For the text-containing cell, return its midpoint in [x, y] coordinate format. 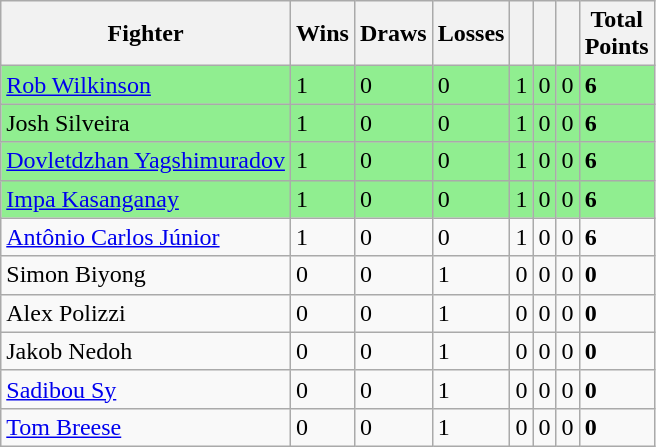
Antônio Carlos Júnior [146, 237]
Simon Biyong [146, 275]
Draws [393, 34]
Josh Silveira [146, 123]
Losses [471, 34]
Total Points [616, 34]
Tom Breese [146, 427]
Alex Polizzi [146, 313]
Rob Wilkinson [146, 85]
Wins [322, 34]
Dovletdzhan Yagshimuradov [146, 161]
Fighter [146, 34]
Sadibou Sy [146, 389]
Impa Kasanganay [146, 199]
Jakob Nedoh [146, 351]
